Pinpoint the cell where the given text exists, returning its [X, Y] midpoint coordinate. 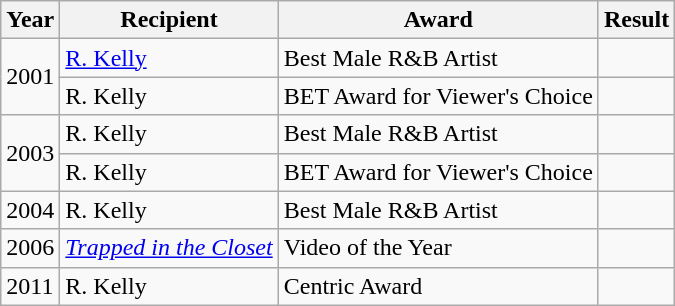
Result [636, 20]
Video of the Year [438, 248]
2004 [30, 210]
2003 [30, 153]
Award [438, 20]
2011 [30, 286]
2006 [30, 248]
Trapped in the Closet [169, 248]
2001 [30, 77]
Centric Award [438, 286]
Recipient [169, 20]
Year [30, 20]
